Return (x, y) of the center of cell containing provided text 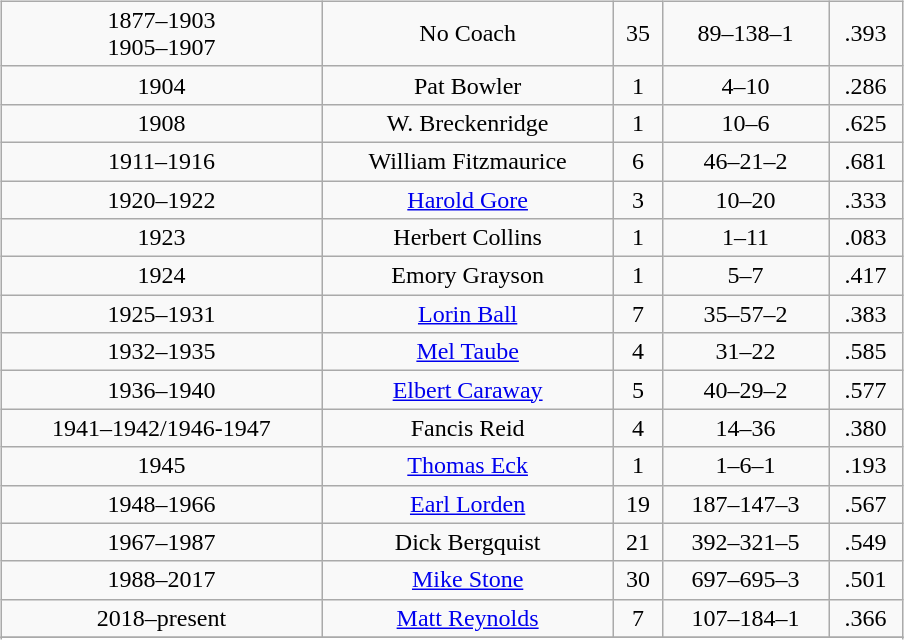
Mel Taube (468, 352)
30 (638, 580)
.393 (866, 34)
1–6–1 (746, 466)
.501 (866, 580)
Dick Bergquist (468, 542)
1932–1935 (161, 352)
1924 (161, 276)
5 (638, 390)
1925–1931 (161, 314)
.681 (866, 161)
.286 (866, 85)
Herbert Collins (468, 238)
10–6 (746, 123)
35 (638, 34)
Mike Stone (468, 580)
697–695–3 (746, 580)
3 (638, 199)
Fancis Reid (468, 428)
.417 (866, 276)
10–20 (746, 199)
1911–1916 (161, 161)
.567 (866, 504)
31–22 (746, 352)
.366 (866, 618)
.083 (866, 238)
1945 (161, 466)
5–7 (746, 276)
6 (638, 161)
No Coach (468, 34)
4–10 (746, 85)
89–138–1 (746, 34)
107–184–1 (746, 618)
1923 (161, 238)
2018–present (161, 618)
1904 (161, 85)
1988–2017 (161, 580)
W. Breckenridge (468, 123)
Thomas Eck (468, 466)
46–21–2 (746, 161)
William Fitzmaurice (468, 161)
1–11 (746, 238)
.333 (866, 199)
1967–1987 (161, 542)
Earl Lorden (468, 504)
35–57–2 (746, 314)
19 (638, 504)
Emory Grayson (468, 276)
1877–19031905–1907 (161, 34)
21 (638, 542)
.380 (866, 428)
Elbert Caraway (468, 390)
14–36 (746, 428)
Pat Bowler (468, 85)
Harold Gore (468, 199)
.383 (866, 314)
392–321–5 (746, 542)
40–29–2 (746, 390)
1936–1940 (161, 390)
1920–1922 (161, 199)
Matt Reynolds (468, 618)
187–147–3 (746, 504)
.585 (866, 352)
1908 (161, 123)
Lorin Ball (468, 314)
.625 (866, 123)
.193 (866, 466)
1941–1942/1946-1947 (161, 428)
.549 (866, 542)
1948–1966 (161, 504)
.577 (866, 390)
